Return the [x, y] coordinate for the center point of the cell that contains the specified text.  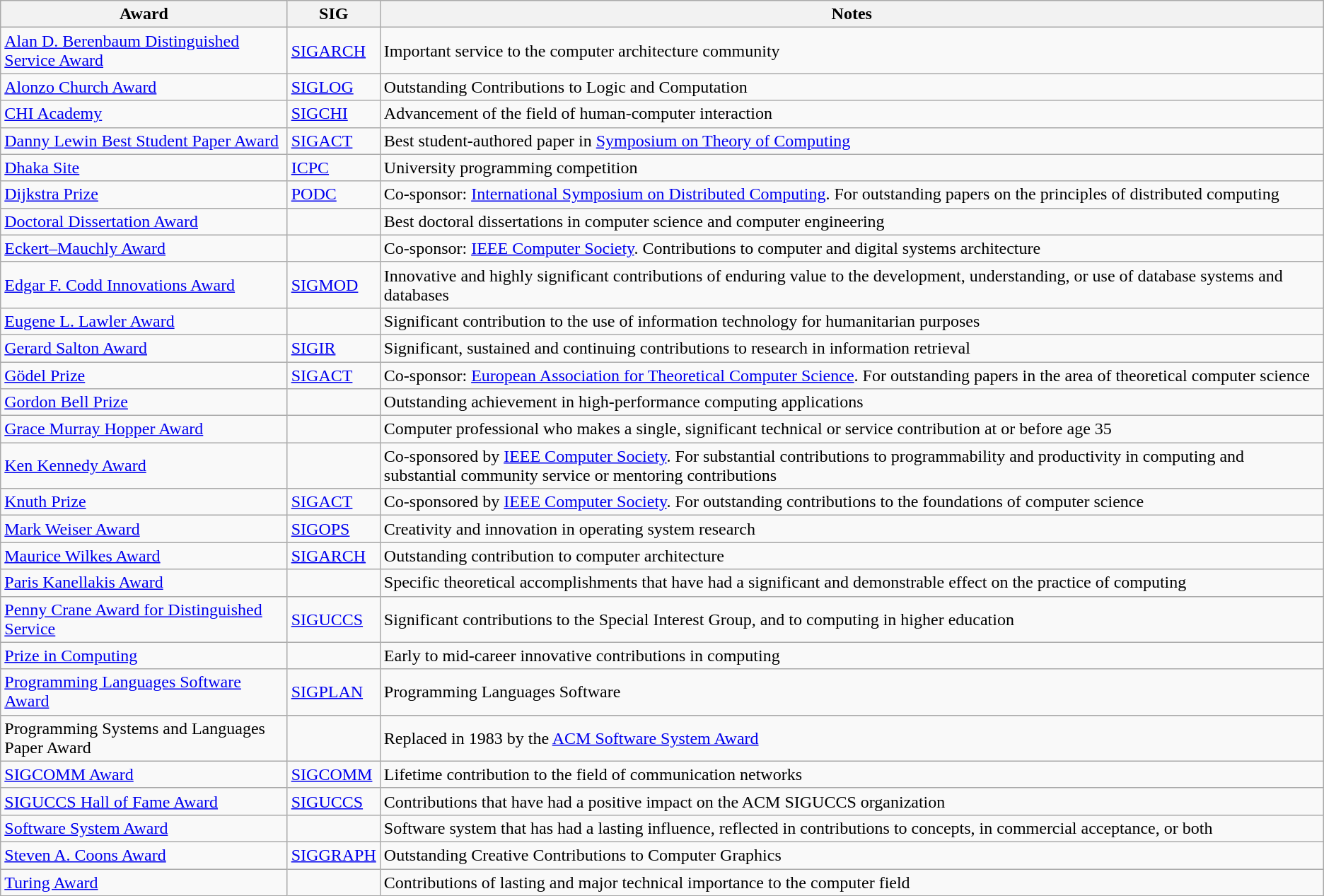
SIGCHI [334, 114]
Software System Award [144, 828]
Innovative and highly significant contributions of enduring value to the development, understanding, or use of database systems and databases [852, 284]
Dijkstra Prize [144, 194]
Edgar F. Codd Innovations Award [144, 284]
SIGLOG [334, 87]
Lifetime contribution to the field of communication networks [852, 774]
SIGOPS [334, 529]
Steven A. Coons Award [144, 855]
Dhaka Site [144, 168]
Maurice Wilkes Award [144, 556]
Programming Systems and Languages Paper Award [144, 738]
Advancement of the field of human-computer interaction [852, 114]
SIGMOD [334, 284]
Eugene L. Lawler Award [144, 321]
Grace Murray Hopper Award [144, 429]
SIGIR [334, 348]
Ken Kennedy Award [144, 465]
Gordon Bell Prize [144, 402]
Alan D. Berenbaum Distinguished Service Award [144, 51]
Co-sponsor: European Association for Theoretical Computer Science. For outstanding papers in the area of theoretical computer science [852, 376]
Award [144, 14]
PODC [334, 194]
SIGUCCS Hall of Fame Award [144, 801]
Mark Weiser Award [144, 529]
Significant contributions to the Special Interest Group, and to computing in higher education [852, 619]
Best student-authored paper in Symposium on Theory of Computing [852, 141]
Prize in Computing [144, 656]
Gödel Prize [144, 376]
Programming Languages Software Award [144, 692]
Programming Languages Software [852, 692]
Paris Kanellakis Award [144, 583]
SIG [334, 14]
Outstanding contribution to computer architecture [852, 556]
SIGCOMM Award [144, 774]
Turing Award [144, 882]
Knuth Prize [144, 502]
Co-sponsor: IEEE Computer Society. Contributions to computer and digital systems architecture [852, 248]
Co-sponsored by IEEE Computer Society. For outstanding contributions to the foundations of computer science [852, 502]
Co-sponsor: International Symposium on Distributed Computing. For outstanding papers on the principles of distributed computing [852, 194]
Early to mid-career innovative contributions in computing [852, 656]
Gerard Salton Award [144, 348]
Contributions of lasting and major technical importance to the computer field [852, 882]
Outstanding achievement in high-performance computing applications [852, 402]
Danny Lewin Best Student Paper Award [144, 141]
Specific theoretical accomplishments that have had a significant and demonstrable effect on the practice of computing [852, 583]
Computer professional who makes a single, significant technical or service contribution at or before age 35 [852, 429]
ICPC [334, 168]
CHI Academy [144, 114]
Eckert–Mauchly Award [144, 248]
Software system that has had a lasting influence, reflected in contributions to concepts, in commercial acceptance, or both [852, 828]
SIGCOMM [334, 774]
Significant, sustained and continuing contributions to research in information retrieval [852, 348]
Significant contribution to the use of information technology for humanitarian purposes [852, 321]
Replaced in 1983 by the ACM Software System Award [852, 738]
University programming competition [852, 168]
Penny Crane Award for Distinguished Service [144, 619]
SIGGRAPH [334, 855]
Outstanding Creative Contributions to Computer Graphics [852, 855]
Alonzo Church Award [144, 87]
Contributions that have had a positive impact on the ACM SIGUCCS organization [852, 801]
Creativity and innovation in operating system research [852, 529]
Notes [852, 14]
SIGPLAN [334, 692]
Doctoral Dissertation Award [144, 221]
Best doctoral dissertations in computer science and computer engineering [852, 221]
Important service to the computer architecture community [852, 51]
Outstanding Contributions to Logic and Computation [852, 87]
